Output the (x, y) coordinate of the center of the cell containing the given text.  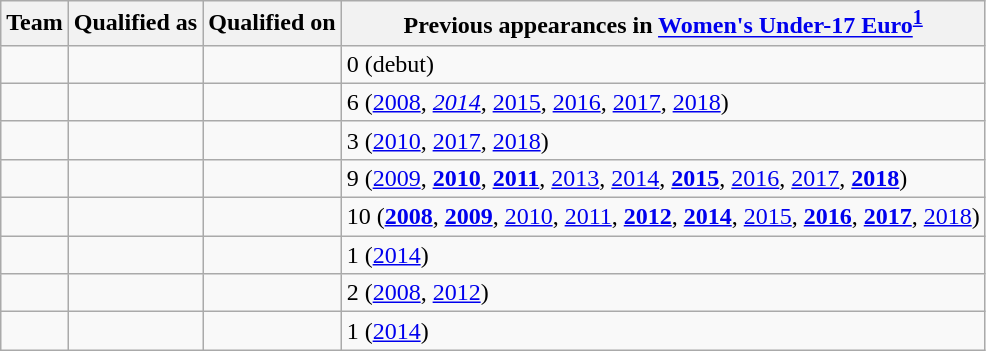
Team (35, 24)
10 (2008, 2009, 2010, 2011, 2012, 2014, 2015, 2016, 2017, 2018) (663, 217)
6 (2008, 2014, 2015, 2016, 2017, 2018) (663, 102)
2 (2008, 2012) (663, 293)
3 (2010, 2017, 2018) (663, 140)
Previous appearances in Women's Under-17 Euro1 (663, 24)
Qualified as (135, 24)
9 (2009, 2010, 2011, 2013, 2014, 2015, 2016, 2017, 2018) (663, 178)
Qualified on (272, 24)
0 (debut) (663, 64)
